Return (x, y) of the center of cell containing provided text 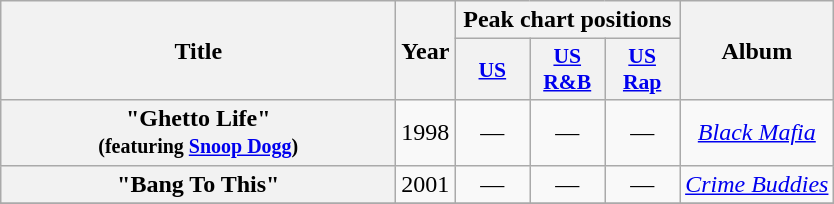
"Ghetto Life"(featuring Snoop Dogg) (198, 132)
USR&B (568, 70)
"Bang To This" (198, 184)
Year (426, 50)
2001 (426, 184)
USRap (642, 70)
1998 (426, 132)
Album (757, 50)
Title (198, 50)
Black Mafia (757, 132)
Crime Buddies (757, 184)
US (492, 70)
Peak chart positions (568, 20)
